Provide the [X, Y] coordinate of the cell's center where the given text is located.  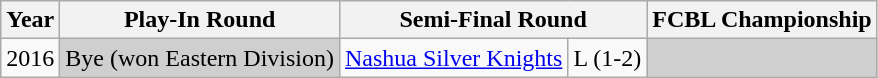
L (1-2) [608, 58]
Play-In Round [200, 20]
Bye (won Eastern Division) [200, 58]
Year [30, 20]
Nashua Silver Knights [453, 58]
FCBL Championship [762, 20]
2016 [30, 58]
Semi-Final Round [492, 20]
